For the text-containing cell, return its midpoint in [X, Y] coordinate format. 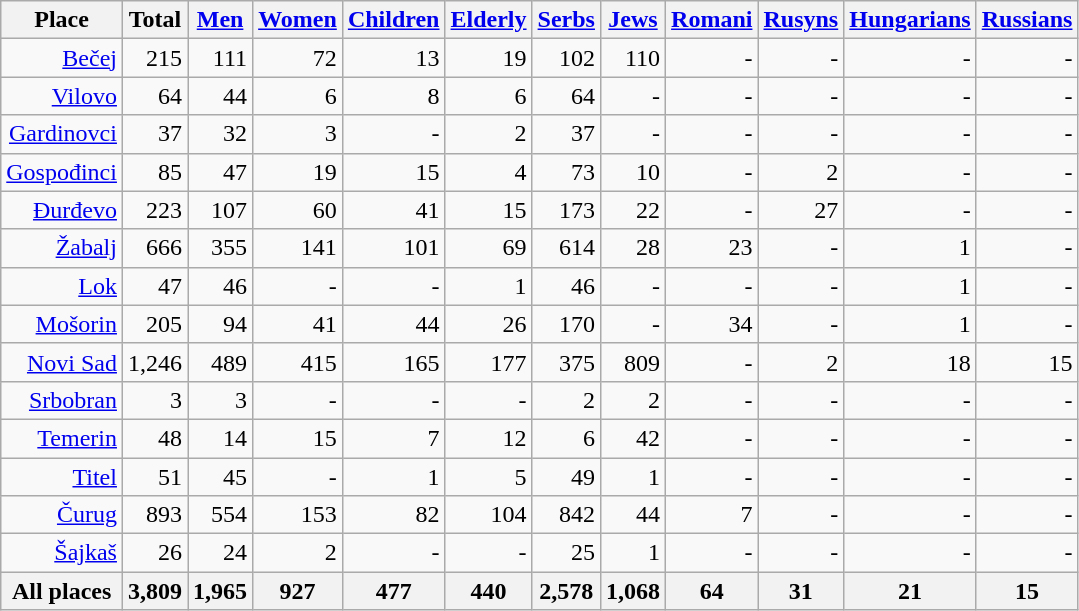
Jews [632, 20]
Romani [712, 20]
Čurug [62, 515]
72 [298, 58]
489 [220, 362]
22 [632, 210]
Place [62, 20]
Titel [62, 477]
Total [154, 20]
Children [394, 20]
1,068 [632, 591]
111 [220, 58]
85 [154, 172]
82 [394, 515]
1,965 [220, 591]
375 [566, 362]
Temerin [62, 438]
170 [566, 324]
Gospođinci [62, 172]
Gardinovci [62, 134]
440 [488, 591]
215 [154, 58]
205 [154, 324]
355 [220, 248]
25 [566, 553]
1,246 [154, 362]
Rusyns [801, 20]
Hungarians [910, 20]
Russians [1027, 20]
Men [220, 20]
554 [220, 515]
153 [298, 515]
32 [220, 134]
51 [154, 477]
809 [632, 362]
102 [566, 58]
14 [220, 438]
Mošorin [62, 324]
3,809 [154, 591]
101 [394, 248]
Đurđevo [62, 210]
94 [220, 324]
477 [394, 591]
60 [298, 210]
Srbobran [62, 400]
73 [566, 172]
893 [154, 515]
110 [632, 58]
10 [632, 172]
927 [298, 591]
28 [632, 248]
Vilovo [62, 96]
4 [488, 172]
415 [298, 362]
31 [801, 591]
Women [298, 20]
2,578 [566, 591]
23 [712, 248]
666 [154, 248]
141 [298, 248]
165 [394, 362]
13 [394, 58]
27 [801, 210]
Žabalj [62, 248]
42 [632, 438]
All places [62, 591]
Lok [62, 286]
177 [488, 362]
5 [488, 477]
24 [220, 553]
Elderly [488, 20]
104 [488, 515]
Bečej [62, 58]
48 [154, 438]
Novi Sad [62, 362]
69 [488, 248]
49 [566, 477]
614 [566, 248]
842 [566, 515]
34 [712, 324]
21 [910, 591]
107 [220, 210]
12 [488, 438]
Šajkaš [62, 553]
18 [910, 362]
173 [566, 210]
223 [154, 210]
Serbs [566, 20]
45 [220, 477]
8 [394, 96]
